Detect which cell encompasses the target text, then output its (X, Y) center coordinate. 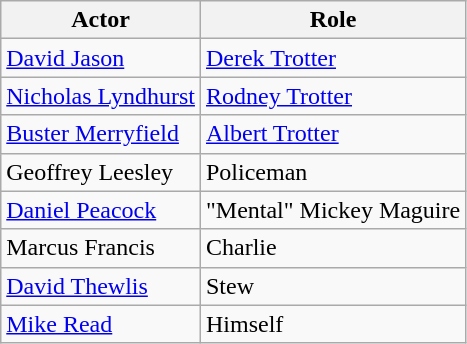
Marcus Francis (101, 248)
Derek Trotter (332, 58)
Actor (101, 20)
Policeman (332, 172)
Stew (332, 286)
Charlie (332, 248)
Role (332, 20)
Nicholas Lyndhurst (101, 96)
Buster Merryfield (101, 134)
David Jason (101, 58)
Himself (332, 324)
Rodney Trotter (332, 96)
Daniel Peacock (101, 210)
David Thewlis (101, 286)
Albert Trotter (332, 134)
Geoffrey Leesley (101, 172)
Mike Read (101, 324)
"Mental" Mickey Maguire (332, 210)
